Return (X, Y) of the center of cell containing provided text 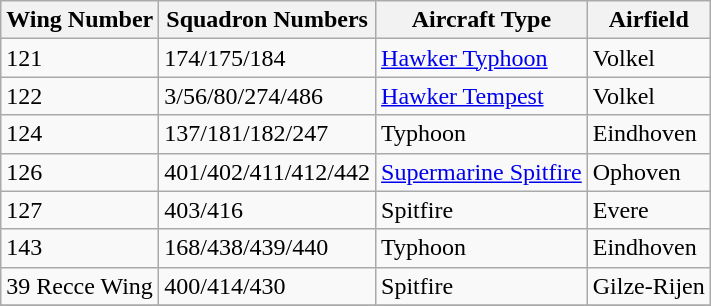
168/438/439/440 (268, 248)
143 (80, 248)
401/402/411/412/442 (268, 172)
137/181/182/247 (268, 134)
124 (80, 134)
Supermarine Spitfire (482, 172)
Aircraft Type (482, 20)
3/56/80/274/486 (268, 96)
126 (80, 172)
122 (80, 96)
Squadron Numbers (268, 20)
Ophoven (648, 172)
121 (80, 58)
Airfield (648, 20)
Hawker Tempest (482, 96)
Wing Number (80, 20)
Hawker Typhoon (482, 58)
Evere (648, 210)
403/416 (268, 210)
39 Recce Wing (80, 286)
127 (80, 210)
400/414/430 (268, 286)
Gilze-Rijen (648, 286)
174/175/184 (268, 58)
